Find where the given text appears and provide that cell's center as (x, y) coordinate. 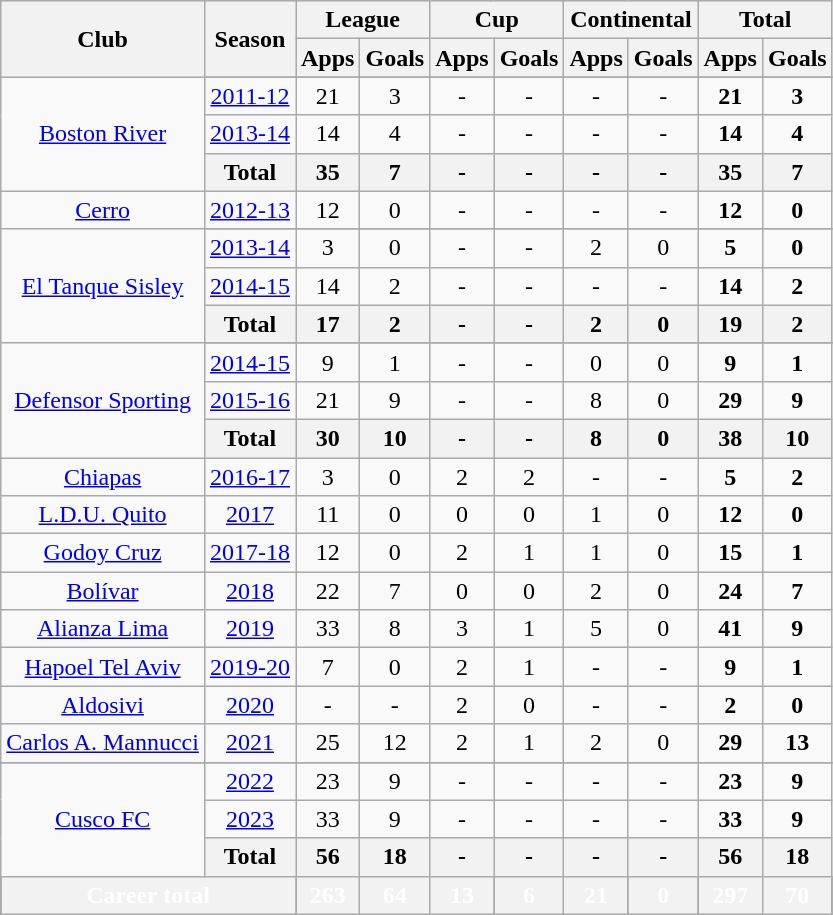
70 (797, 895)
Godoy Cruz (103, 553)
Alianza Lima (103, 629)
2016-17 (250, 477)
Carlos A. Mannucci (103, 743)
30 (328, 438)
Season (250, 39)
263 (328, 895)
Cerro (103, 210)
2018 (250, 591)
2021 (250, 743)
2019-20 (250, 667)
2017 (250, 515)
Cusco FC (103, 819)
22 (328, 591)
L.D.U. Quito (103, 515)
19 (730, 324)
2020 (250, 705)
Chiapas (103, 477)
El Tanque Sisley (103, 286)
25 (328, 743)
2023 (250, 819)
2012-13 (250, 210)
Club (103, 39)
Defensor Sporting (103, 400)
64 (395, 895)
Career total (148, 895)
41 (730, 629)
297 (730, 895)
League (363, 20)
24 (730, 591)
15 (730, 553)
Bolívar (103, 591)
Boston River (103, 134)
Cup (497, 20)
2015-16 (250, 400)
6 (529, 895)
2011-12 (250, 96)
11 (328, 515)
2019 (250, 629)
2022 (250, 781)
Aldosivi (103, 705)
Continental (631, 20)
2017-18 (250, 553)
17 (328, 324)
Hapoel Tel Aviv (103, 667)
38 (730, 438)
